Extract the [x, y] coordinate from the center of the cell holding the provided text.  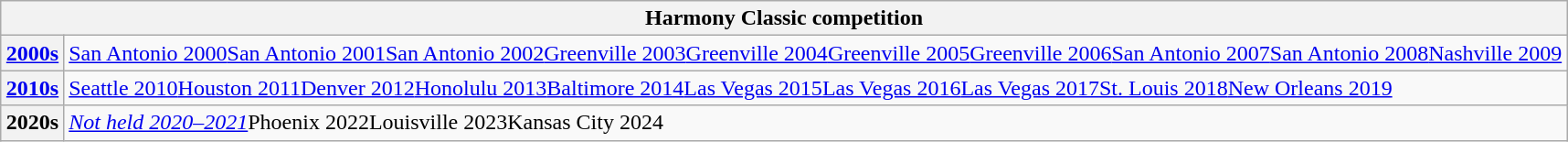
2010s [32, 88]
Seattle 2010Houston 2011Denver 2012Honolulu 2013Baltimore 2014Las Vegas 2015Las Vegas 2016Las Vegas 2017St. Louis 2018New Orleans 2019 [815, 88]
2000s [32, 53]
Not held 2020–2021Phoenix 2022Louisville 2023Kansas City 2024 [815, 123]
2020s [32, 123]
Harmony Classic competition [784, 18]
